Capture the cell that displays the provided text and extract its (x, y) central coordinate. 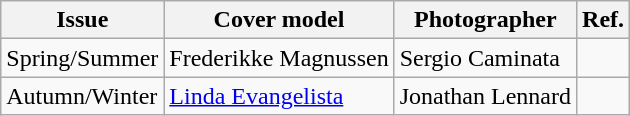
Cover model (279, 20)
Photographer (485, 20)
Sergio Caminata (485, 58)
Autumn/Winter (82, 96)
Jonathan Lennard (485, 96)
Frederikke Magnussen (279, 58)
Ref. (604, 20)
Linda Evangelista (279, 96)
Spring/Summer (82, 58)
Issue (82, 20)
